Detect which cell encompasses the target text, then output its (X, Y) center coordinate. 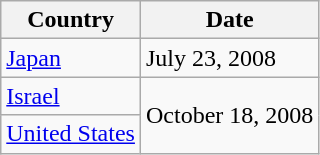
October 18, 2008 (229, 115)
Israel (71, 96)
Date (229, 20)
Country (71, 20)
July 23, 2008 (229, 58)
Japan (71, 58)
United States (71, 134)
